Search for the cell housing the specified text and yield its [x, y] center coordinate. 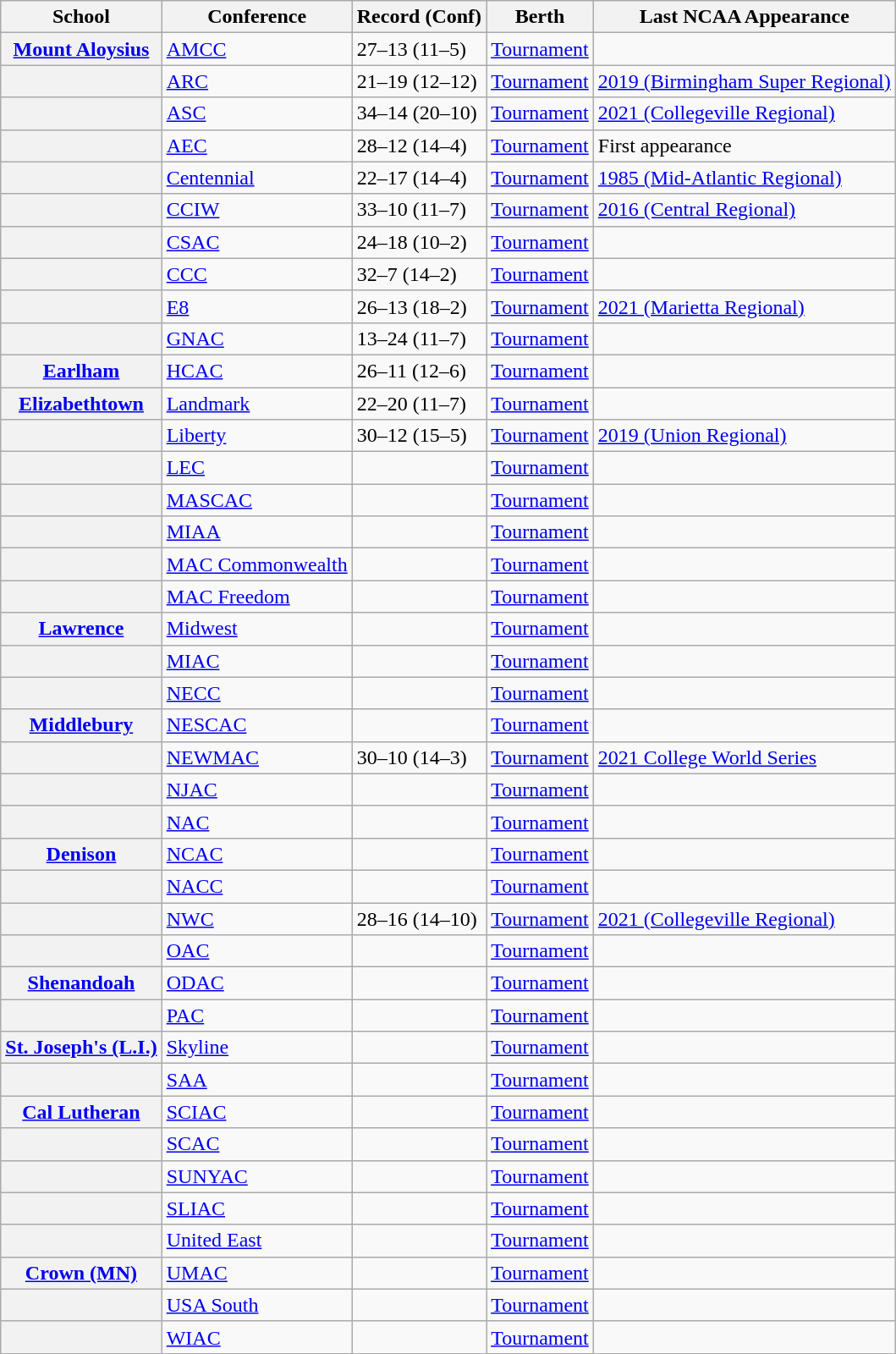
Berth [540, 17]
2016 (Central Regional) [745, 210]
SLIAC [257, 1208]
ASC [257, 113]
Crown (MN) [81, 1273]
NAC [257, 822]
24–18 (10–2) [419, 242]
NCAC [257, 854]
Last NCAA Appearance [745, 17]
Elizabethtown [81, 404]
GNAC [257, 338]
SAA [257, 1080]
2019 (Union Regional) [745, 436]
NWC [257, 918]
33–10 (11–7) [419, 210]
26–13 (18–2) [419, 306]
Landmark [257, 404]
MAC Commonwealth [257, 564]
2021 (Marietta Regional) [745, 306]
ARC [257, 81]
13–24 (11–7) [419, 338]
Earlham [81, 371]
Middlebury [81, 725]
30–10 (14–3) [419, 757]
Cal Lutheran [81, 1112]
21–19 (12–12) [419, 81]
30–12 (15–5) [419, 436]
UMAC [257, 1273]
Midwest [257, 629]
SUNYAC [257, 1176]
34–14 (20–10) [419, 113]
SCAC [257, 1144]
2021 College World Series [745, 757]
Mount Aloysius [81, 49]
WIAC [257, 1337]
26–11 (12–6) [419, 371]
Skyline [257, 1048]
MIAC [257, 661]
LEC [257, 468]
27–13 (11–5) [419, 49]
PAC [257, 1015]
22–17 (14–4) [419, 178]
Record (Conf) [419, 17]
MAC Freedom [257, 597]
AEC [257, 146]
28–16 (14–10) [419, 918]
NJAC [257, 790]
SCIAC [257, 1112]
Denison [81, 854]
2019 (Birmingham Super Regional) [745, 81]
Centennial [257, 178]
USA South [257, 1305]
NESCAC [257, 725]
Conference [257, 17]
ODAC [257, 983]
22–20 (11–7) [419, 404]
First appearance [745, 146]
Shenandoah [81, 983]
AMCC [257, 49]
MASCAC [257, 500]
United East [257, 1241]
MIAA [257, 532]
NACC [257, 886]
CSAC [257, 242]
CCC [257, 274]
Lawrence [81, 629]
St. Joseph's (L.I.) [81, 1048]
NECC [257, 693]
HCAC [257, 371]
1985 (Mid-Atlantic Regional) [745, 178]
School [81, 17]
OAC [257, 951]
E8 [257, 306]
28–12 (14–4) [419, 146]
NEWMAC [257, 757]
Liberty [257, 436]
CCIW [257, 210]
32–7 (14–2) [419, 274]
